Extract the [x, y] coordinate from the center of the cell holding the provided text.  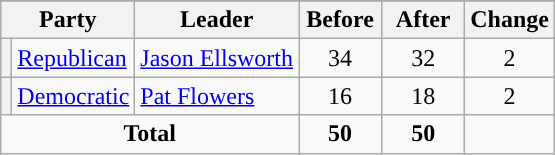
34 [340, 58]
32 [424, 58]
Republican [74, 58]
Leader [217, 20]
18 [424, 96]
Democratic [74, 96]
Jason Ellsworth [217, 58]
16 [340, 96]
After [424, 20]
Pat Flowers [217, 96]
Total [150, 134]
Party [68, 20]
Before [340, 20]
Change [510, 20]
